Return the [X, Y] coordinate for the center point of the cell that contains the specified text.  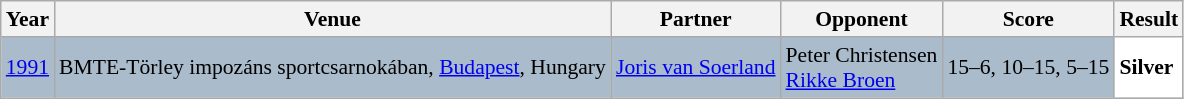
Partner [696, 19]
BMTE-Törley impozáns sportcsarnokában, Budapest, Hungary [332, 68]
Silver [1148, 68]
15–6, 10–15, 5–15 [1028, 68]
Year [28, 19]
Opponent [862, 19]
Venue [332, 19]
Score [1028, 19]
Result [1148, 19]
Joris van Soerland [696, 68]
Peter Christensen Rikke Broen [862, 68]
1991 [28, 68]
